Determine the (X, Y) coordinate at the center of the cell enclosing the given text.  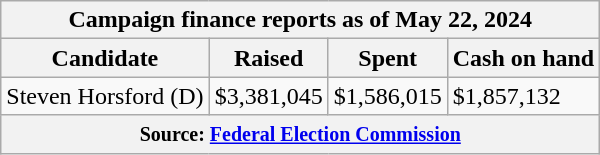
Source: Federal Election Commission (300, 134)
Spent (388, 58)
Candidate (105, 58)
Steven Horsford (D) (105, 96)
$1,857,132 (523, 96)
$1,586,015 (388, 96)
Raised (268, 58)
Campaign finance reports as of May 22, 2024 (300, 20)
$3,381,045 (268, 96)
Cash on hand (523, 58)
